For the text-containing cell, return its midpoint in [X, Y] coordinate format. 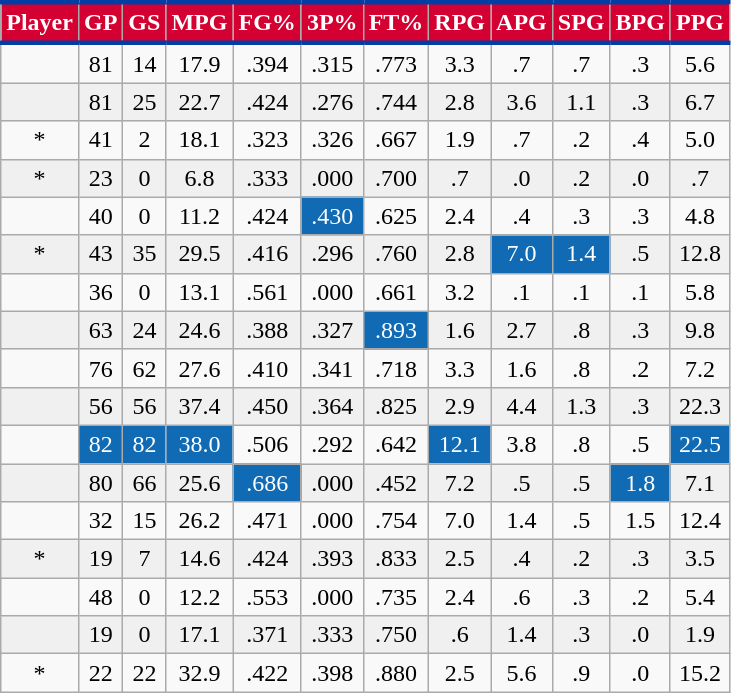
12.4 [700, 521]
.296 [332, 254]
17.1 [200, 635]
5.4 [700, 597]
17.9 [200, 63]
.341 [332, 368]
.315 [332, 63]
.430 [332, 216]
3.5 [700, 559]
13.1 [200, 292]
40 [100, 216]
.718 [396, 368]
BPG [640, 22]
25 [144, 102]
SPG [581, 22]
.422 [267, 673]
3.6 [522, 102]
.471 [267, 521]
APG [522, 22]
22.5 [700, 444]
25.6 [200, 483]
37.4 [200, 406]
24 [144, 330]
14.6 [200, 559]
GP [100, 22]
38.0 [200, 444]
27.6 [200, 368]
.323 [267, 140]
12.2 [200, 597]
GS [144, 22]
.750 [396, 635]
.735 [396, 597]
22.7 [200, 102]
76 [100, 368]
32.9 [200, 673]
.9 [581, 673]
66 [144, 483]
22.3 [700, 406]
1.8 [640, 483]
62 [144, 368]
.880 [396, 673]
.561 [267, 292]
15 [144, 521]
2.9 [460, 406]
.450 [267, 406]
80 [100, 483]
.394 [267, 63]
.388 [267, 330]
18.1 [200, 140]
3.8 [522, 444]
PPG [700, 22]
.410 [267, 368]
.642 [396, 444]
14 [144, 63]
35 [144, 254]
.506 [267, 444]
.327 [332, 330]
.667 [396, 140]
3.2 [460, 292]
.773 [396, 63]
.452 [396, 483]
9.8 [700, 330]
.553 [267, 597]
12.1 [460, 444]
4.4 [522, 406]
.625 [396, 216]
7.1 [700, 483]
Player [40, 22]
RPG [460, 22]
32 [100, 521]
41 [100, 140]
6.8 [200, 178]
2.7 [522, 330]
12.8 [700, 254]
1.1 [581, 102]
6.7 [700, 102]
1.3 [581, 406]
.825 [396, 406]
.754 [396, 521]
.326 [332, 140]
4.8 [700, 216]
2 [144, 140]
.760 [396, 254]
.686 [267, 483]
3P% [332, 22]
15.2 [700, 673]
.416 [267, 254]
.371 [267, 635]
1.5 [640, 521]
48 [100, 597]
.364 [332, 406]
FG% [267, 22]
.276 [332, 102]
11.2 [200, 216]
.398 [332, 673]
.292 [332, 444]
.833 [396, 559]
7 [144, 559]
43 [100, 254]
.661 [396, 292]
24.6 [200, 330]
.744 [396, 102]
.893 [396, 330]
5.8 [700, 292]
.700 [396, 178]
5.0 [700, 140]
.393 [332, 559]
MPG [200, 22]
63 [100, 330]
36 [100, 292]
FT% [396, 22]
26.2 [200, 521]
23 [100, 178]
29.5 [200, 254]
